Return the (X, Y) coordinate for the center point of the cell that contains the specified text.  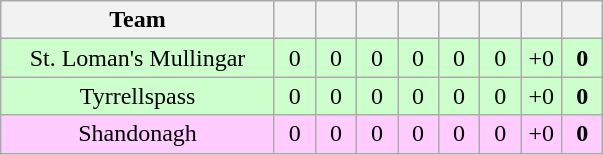
Shandonagh (138, 134)
Team (138, 20)
Tyrrellspass (138, 96)
St. Loman's Mullingar (138, 58)
